Identify which cell holds the provided text, then report its [X, Y] central coordinate. 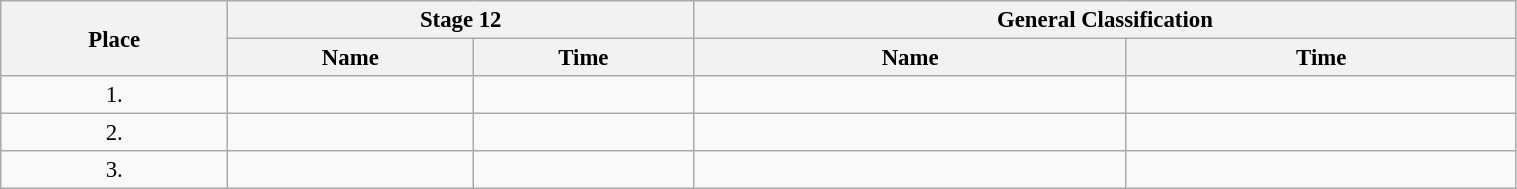
General Classification [1105, 20]
2. [114, 133]
3. [114, 170]
Stage 12 [461, 20]
1. [114, 95]
Place [114, 38]
